Scan for the cell matching the given text and deliver its (x, y) coordinate at center. 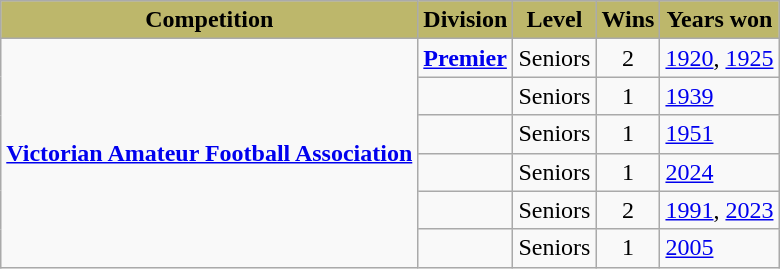
Premier (466, 58)
Years won (720, 20)
Level (554, 20)
Victorian Amateur Football Association (210, 153)
1951 (720, 134)
2024 (720, 172)
Division (466, 20)
Competition (210, 20)
1920, 1925 (720, 58)
Wins (628, 20)
2005 (720, 248)
1991, 2023 (720, 210)
1939 (720, 96)
